Capture the cell that displays the provided text and extract its [X, Y] central coordinate. 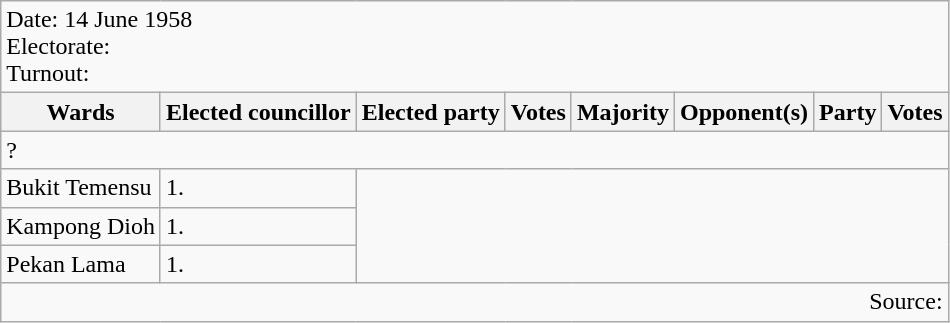
Majority [622, 112]
Pekan Lama [81, 264]
Date: 14 June 1958Electorate: Turnout: [474, 47]
Elected councillor [258, 112]
? [474, 150]
Wards [81, 112]
Source: [474, 302]
Elected party [430, 112]
Kampong Dioh [81, 226]
Opponent(s) [744, 112]
Bukit Temensu [81, 188]
Party [848, 112]
